Detect which cell encompasses the target text, then output its (X, Y) center coordinate. 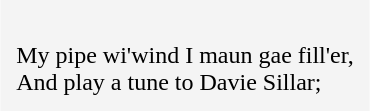
My pipe wi'wind I maun gae fill'er, And play a tune to Davie Sillar; (185, 56)
